Determine the [x, y] coordinate at the center of the cell enclosing the given text.  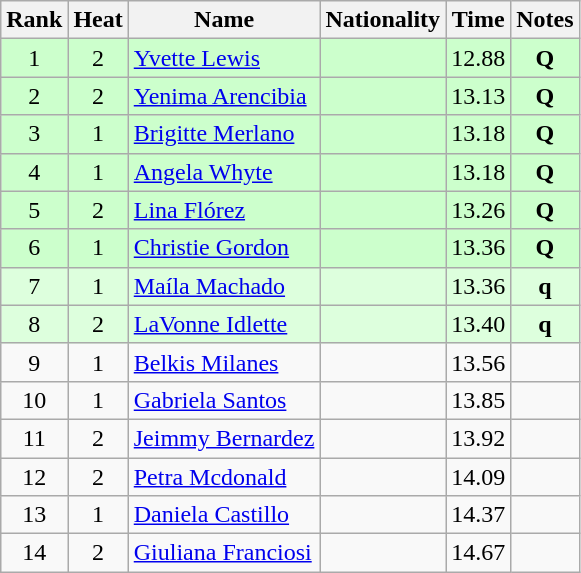
13.40 [478, 324]
Nationality [383, 20]
Yvette Lewis [224, 58]
Notes [545, 20]
Lina Flórez [224, 210]
Rank [34, 20]
14.37 [478, 515]
Christie Gordon [224, 248]
Gabriela Santos [224, 400]
14.09 [478, 477]
LaVonne Idlette [224, 324]
Yenima Arencibia [224, 96]
4 [34, 172]
Time [478, 20]
Brigitte Merlano [224, 134]
Belkis Milanes [224, 362]
11 [34, 438]
13.85 [478, 400]
9 [34, 362]
Maíla Machado [224, 286]
14 [34, 553]
7 [34, 286]
3 [34, 134]
14.67 [478, 553]
10 [34, 400]
6 [34, 248]
Heat [98, 20]
8 [34, 324]
12 [34, 477]
Angela Whyte [224, 172]
Petra Mcdonald [224, 477]
13.56 [478, 362]
13.26 [478, 210]
12.88 [478, 58]
Giuliana Franciosi [224, 553]
Name [224, 20]
Jeimmy Bernardez [224, 438]
5 [34, 210]
13 [34, 515]
Daniela Castillo [224, 515]
13.13 [478, 96]
13.92 [478, 438]
